Search for the cell housing the specified text and yield its (X, Y) center coordinate. 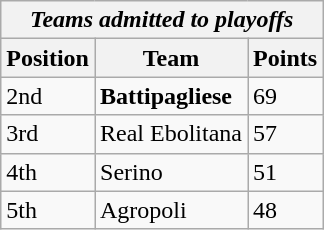
3rd (48, 134)
57 (286, 134)
Team (170, 58)
Serino (170, 172)
Battipagliese (170, 96)
2nd (48, 96)
4th (48, 172)
69 (286, 96)
Agropoli (170, 210)
Position (48, 58)
5th (48, 210)
Real Ebolitana (170, 134)
Teams admitted to playoffs (162, 20)
48 (286, 210)
51 (286, 172)
Points (286, 58)
